Determine the [x, y] coordinate at the center of the cell enclosing the given text.  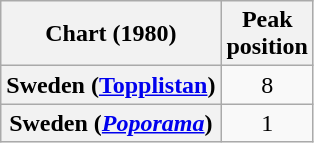
8 [267, 85]
Chart (1980) [111, 34]
Sweden (Topplistan) [111, 85]
Peakposition [267, 34]
Sweden (Poporama) [111, 123]
1 [267, 123]
